Search for the cell housing the specified text and yield its [x, y] center coordinate. 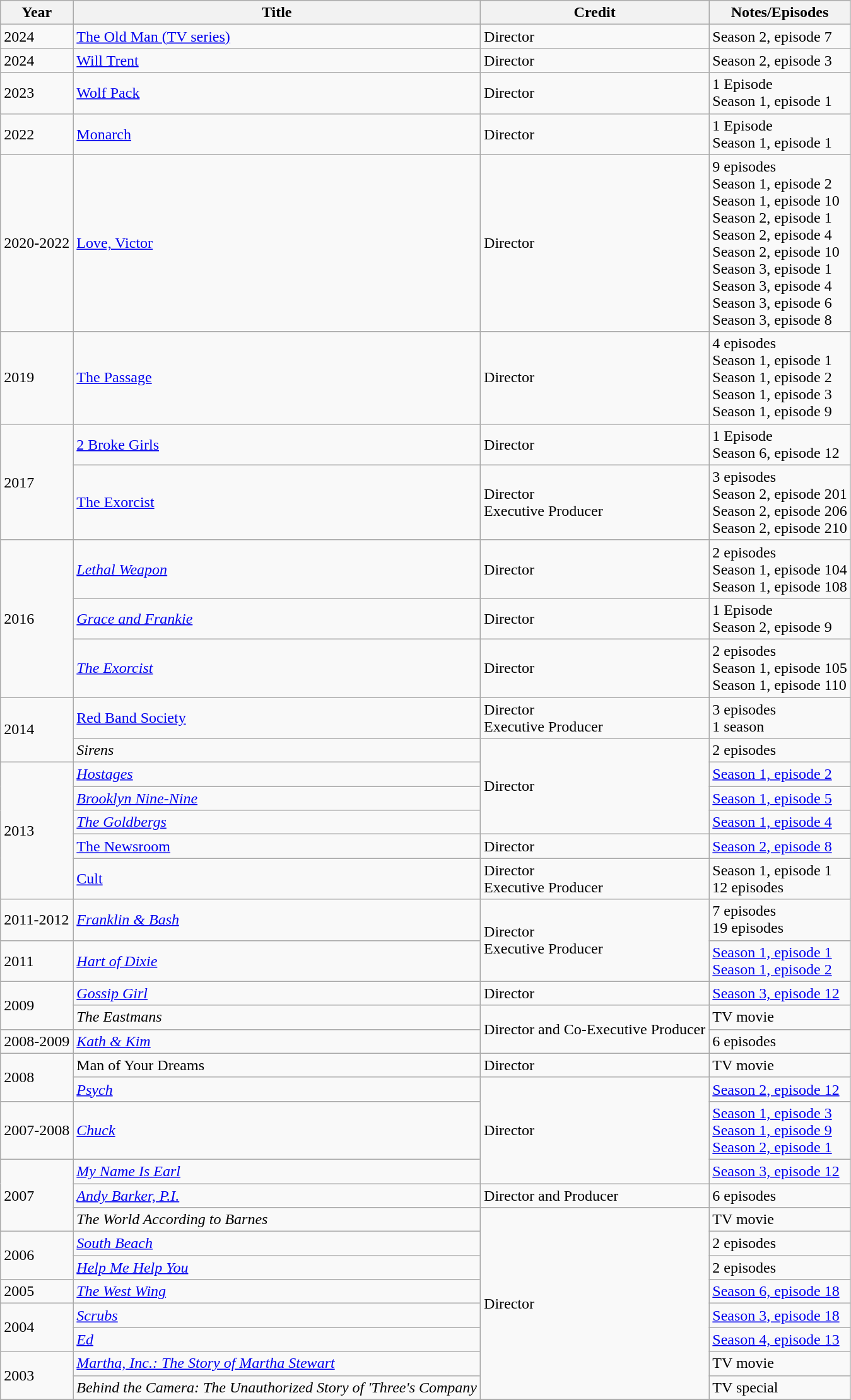
2013 [37, 831]
Season 1, episode 4 [780, 822]
Monarch [277, 134]
Director and Producer [595, 1195]
Psych [277, 1089]
Man of Your Dreams [277, 1065]
2022 [37, 134]
Season 1, episode 1Season 1, episode 2 [780, 961]
The Goldbergs [277, 822]
2019 [37, 378]
Director and Co-Executive Producer [595, 1029]
Hostages [277, 774]
Season 1, episode 2 [780, 774]
1 EpisodeSeason 6, episode 12 [780, 444]
2004 [37, 1327]
Season 1, episode 5 [780, 798]
The Passage [277, 378]
2 Broke Girls [277, 444]
Gossip Girl [277, 993]
The Newsroom [277, 846]
Cult [277, 879]
The West Wing [277, 1292]
The Eastmans [277, 1017]
The World According to Barnes [277, 1220]
Andy Barker, P.I. [277, 1195]
Season 4, episode 13 [780, 1339]
Notes/Episodes [780, 13]
Season 1, episode 3Season 1, episode 9Season 2, episode 1 [780, 1130]
My Name Is Earl [277, 1171]
2 episodesSeason 1, episode 104Season 1, episode 108 [780, 569]
Wolf Pack [277, 93]
2016 [37, 618]
Year [37, 13]
Sirens [277, 750]
2020-2022 [37, 243]
7 episodes19 episodes [780, 919]
Season 6, episode 18 [780, 1292]
Season 3, episode 18 [780, 1315]
1 EpisodeSeason 2, episode 9 [780, 618]
2014 [37, 730]
2009 [37, 1005]
2006 [37, 1256]
2007-2008 [37, 1130]
2003 [37, 1375]
2 episodesSeason 1, episode 105Season 1, episode 110 [780, 668]
Season 2, episode 8 [780, 846]
Chuck [277, 1130]
Hart of Dixie [277, 961]
Martha, Inc.: The Story of Martha Stewart [277, 1363]
TV special [780, 1387]
Lethal Weapon [277, 569]
2011-2012 [37, 919]
3 episodesSeason 2, episode 201Season 2, episode 206Season 2, episode 210 [780, 502]
Behind the Camera: The Unauthorized Story of 'Three's Company [277, 1387]
4 episodesSeason 1, episode 1Season 1, episode 2Season 1, episode 3Season 1, episode 9 [780, 378]
Scrubs [277, 1315]
Grace and Frankie [277, 618]
Season 2, episode 3 [780, 61]
Season 2, episode 7 [780, 37]
2017 [37, 482]
Help Me Help You [277, 1268]
2008-2009 [37, 1041]
South Beach [277, 1244]
Credit [595, 13]
Season 1, episode 112 episodes [780, 879]
Brooklyn Nine-Nine [277, 798]
Kath & Kim [277, 1041]
2011 [37, 961]
The Old Man (TV series) [277, 37]
Title [277, 13]
Red Band Society [277, 718]
2008 [37, 1077]
Will Trent [277, 61]
2007 [37, 1195]
2023 [37, 93]
Season 2, episode 12 [780, 1089]
3 episodes1 season [780, 718]
Franklin & Bash [277, 919]
2005 [37, 1292]
Ed [277, 1339]
Love, Victor [277, 243]
